Find where the given text appears and provide that cell's center as (x, y) coordinate. 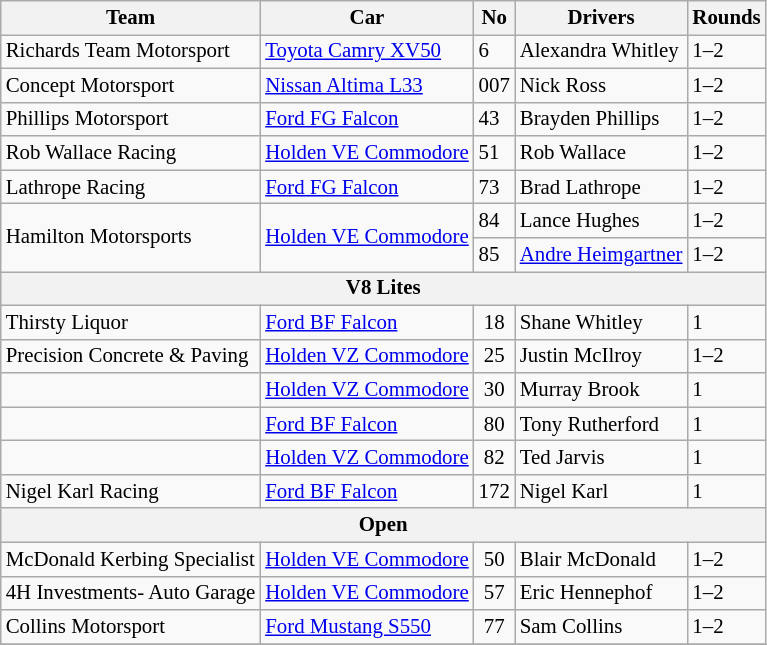
Shane Whitley (602, 322)
Ted Jarvis (602, 458)
73 (494, 187)
51 (494, 153)
Justin McIlroy (602, 356)
Phillips Motorsport (131, 119)
Lathrope Racing (131, 187)
Ford Mustang S550 (366, 627)
Brayden Phillips (602, 119)
Thirsty Liquor (131, 322)
Precision Concrete & Paving (131, 356)
Nick Ross (602, 85)
Nissan Altima L33 (366, 85)
Rounds (726, 18)
Concept Motorsport (131, 85)
Brad Lathrope (602, 187)
Eric Hennephof (602, 593)
McDonald Kerbing Specialist (131, 559)
50 (494, 559)
172 (494, 491)
Nigel Karl Racing (131, 491)
Open (384, 525)
Sam Collins (602, 627)
Blair McDonald (602, 559)
Hamilton Motorsports (131, 238)
77 (494, 627)
82 (494, 458)
Andre Heimgartner (602, 255)
V8 Lites (384, 288)
85 (494, 255)
43 (494, 119)
007 (494, 85)
84 (494, 221)
6 (494, 51)
Rob Wallace Racing (131, 153)
Tony Rutherford (602, 424)
Team (131, 18)
80 (494, 424)
Nigel Karl (602, 491)
Alexandra Whitley (602, 51)
18 (494, 322)
57 (494, 593)
Lance Hughes (602, 221)
No (494, 18)
Murray Brook (602, 390)
Drivers (602, 18)
Rob Wallace (602, 153)
Toyota Camry XV50 (366, 51)
Collins Motorsport (131, 627)
25 (494, 356)
4H Investments- Auto Garage (131, 593)
Richards Team Motorsport (131, 51)
30 (494, 390)
Car (366, 18)
